Output the (X, Y) coordinate of the center of the cell containing the given text.  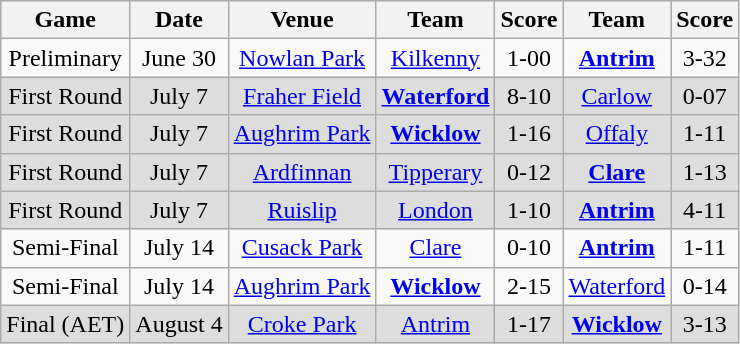
Date (179, 20)
1-16 (529, 134)
Nowlan Park (302, 58)
Cusack Park (302, 248)
0-12 (529, 172)
Preliminary (66, 58)
0-14 (705, 286)
August 4 (179, 324)
Final (AET) (66, 324)
1-17 (529, 324)
Ruislip (302, 210)
3-32 (705, 58)
June 30 (179, 58)
Kilkenny (436, 58)
Carlow (617, 96)
Game (66, 20)
0-10 (529, 248)
8-10 (529, 96)
1-13 (705, 172)
Tipperary (436, 172)
1-00 (529, 58)
Fraher Field (302, 96)
1-10 (529, 210)
Offaly (617, 134)
4-11 (705, 210)
Ardfinnan (302, 172)
0-07 (705, 96)
2-15 (529, 286)
3-13 (705, 324)
Croke Park (302, 324)
London (436, 210)
Venue (302, 20)
